Find where the given text appears and provide that cell's center as (x, y) coordinate. 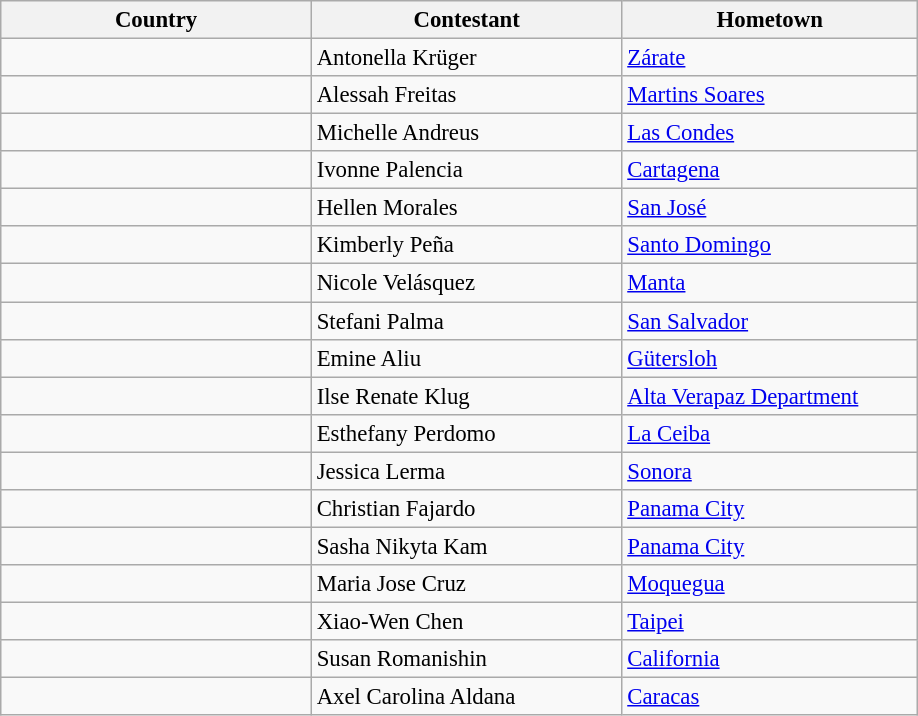
Gütersloh (770, 358)
Kimberly Peña (466, 245)
Axel Carolina Aldana (466, 697)
Martins Soares (770, 95)
La Ceiba (770, 433)
Michelle Andreus (466, 133)
Ivonne Palencia (466, 170)
Stefani Palma (466, 321)
Alessah Freitas (466, 95)
Contestant (466, 20)
Alta Verapaz Department (770, 396)
Susan Romanishin (466, 659)
Taipei (770, 621)
Jessica Lerma (466, 471)
Hometown (770, 20)
Antonella Krüger (466, 58)
Hellen Morales (466, 208)
Sonora (770, 471)
Moquegua (770, 584)
Caracas (770, 697)
Manta (770, 283)
Xiao-Wen Chen (466, 621)
San Salvador (770, 321)
Las Condes (770, 133)
Ilse Renate Klug (466, 396)
Christian Fajardo (466, 509)
Nicole Velásquez (466, 283)
California (770, 659)
Maria Jose Cruz (466, 584)
Emine Aliu (466, 358)
Zárate (770, 58)
Esthefany Perdomo (466, 433)
Santo Domingo (770, 245)
Sasha Nikyta Kam (466, 546)
Cartagena (770, 170)
Country (156, 20)
San José (770, 208)
